Find where the given text appears and provide that cell's center as (X, Y) coordinate. 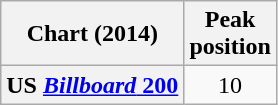
US Billboard 200 (92, 85)
Peakposition (230, 34)
Chart (2014) (92, 34)
10 (230, 85)
